Search for the cell housing the specified text and yield its [X, Y] center coordinate. 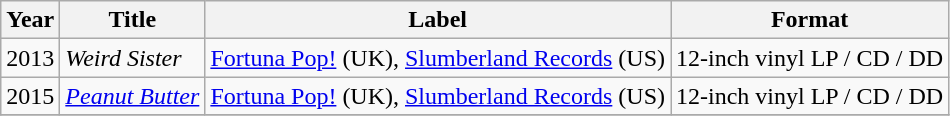
2013 [30, 58]
Year [30, 20]
2015 [30, 96]
Weird Sister [132, 58]
Label [438, 20]
Peanut Butter [132, 96]
Format [810, 20]
Title [132, 20]
